Capture the cell that displays the provided text and extract its (x, y) central coordinate. 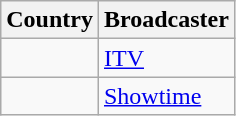
Broadcaster (166, 20)
Showtime (166, 96)
Country (50, 20)
ITV (166, 58)
